Extract the (X, Y) coordinate from the center of the cell holding the provided text.  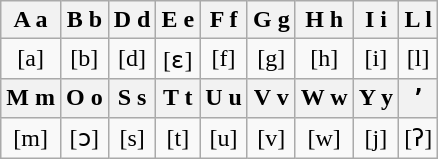
[i] (376, 59)
[a] (31, 59)
T t (178, 98)
M m (31, 98)
B b (84, 20)
G g (271, 20)
H h (324, 20)
[v] (271, 138)
[l] (418, 59)
[d] (132, 59)
ʼ (418, 98)
[ɛ] (178, 59)
I i (376, 20)
[b] (84, 59)
U u (224, 98)
[s] (132, 138)
O o (84, 98)
[g] (271, 59)
[ɔ] (84, 138)
W w (324, 98)
A a (31, 20)
[ʔ] (418, 138)
[h] (324, 59)
[f] (224, 59)
[u] (224, 138)
[t] (178, 138)
F f (224, 20)
D d (132, 20)
L l (418, 20)
Y y (376, 98)
V v (271, 98)
S s (132, 98)
E e (178, 20)
[m] (31, 138)
[j] (376, 138)
[w] (324, 138)
